Search for the cell housing the specified text and yield its (X, Y) center coordinate. 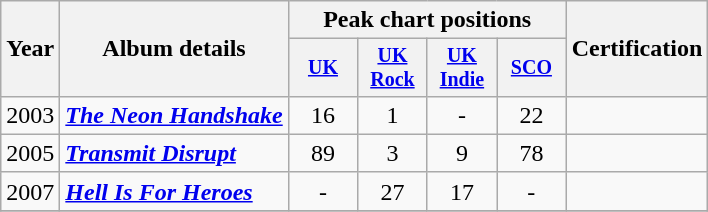
22 (532, 115)
2003 (30, 115)
Hell Is For Heroes (174, 191)
78 (532, 153)
UK Indie (462, 68)
SCO (532, 68)
Certification (637, 49)
The Neon Handshake (174, 115)
Transmit Disrupt (174, 153)
Album details (174, 49)
2005 (30, 153)
Peak chart positions (427, 20)
Year (30, 49)
9 (462, 153)
16 (322, 115)
UK Rock (392, 68)
89 (322, 153)
UK (322, 68)
2007 (30, 191)
17 (462, 191)
1 (392, 115)
3 (392, 153)
27 (392, 191)
